Pinpoint the cell where the given text exists, returning its [x, y] midpoint coordinate. 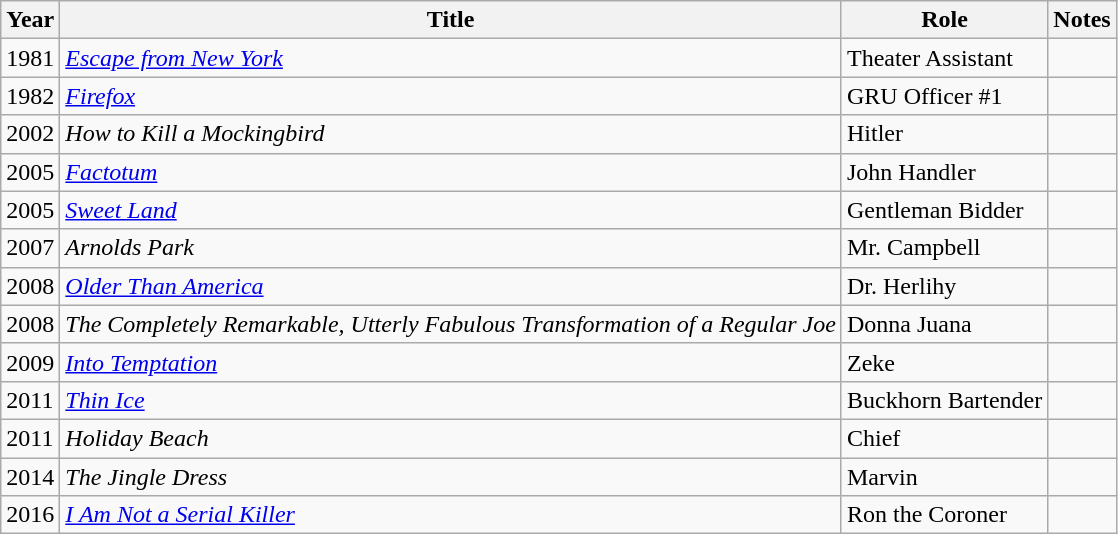
Buckhorn Bartender [944, 400]
Arnolds Park [451, 248]
1981 [30, 58]
Title [451, 20]
The Completely Remarkable, Utterly Fabulous Transformation of a Regular Joe [451, 324]
GRU Officer #1 [944, 96]
The Jingle Dress [451, 477]
2007 [30, 248]
Factotum [451, 172]
Donna Juana [944, 324]
Dr. Herlihy [944, 286]
Into Temptation [451, 362]
I Am Not a Serial Killer [451, 515]
2014 [30, 477]
Escape from New York [451, 58]
Thin Ice [451, 400]
Marvin [944, 477]
Theater Assistant [944, 58]
Mr. Campbell [944, 248]
2009 [30, 362]
Ron the Coroner [944, 515]
Holiday Beach [451, 438]
Year [30, 20]
Role [944, 20]
Chief [944, 438]
1982 [30, 96]
How to Kill a Mockingbird [451, 134]
John Handler [944, 172]
Firefox [451, 96]
Zeke [944, 362]
Gentleman Bidder [944, 210]
Notes [1082, 20]
Sweet Land [451, 210]
2002 [30, 134]
2016 [30, 515]
Hitler [944, 134]
Older Than America [451, 286]
